For the text-containing cell, return its midpoint in (X, Y) coordinate format. 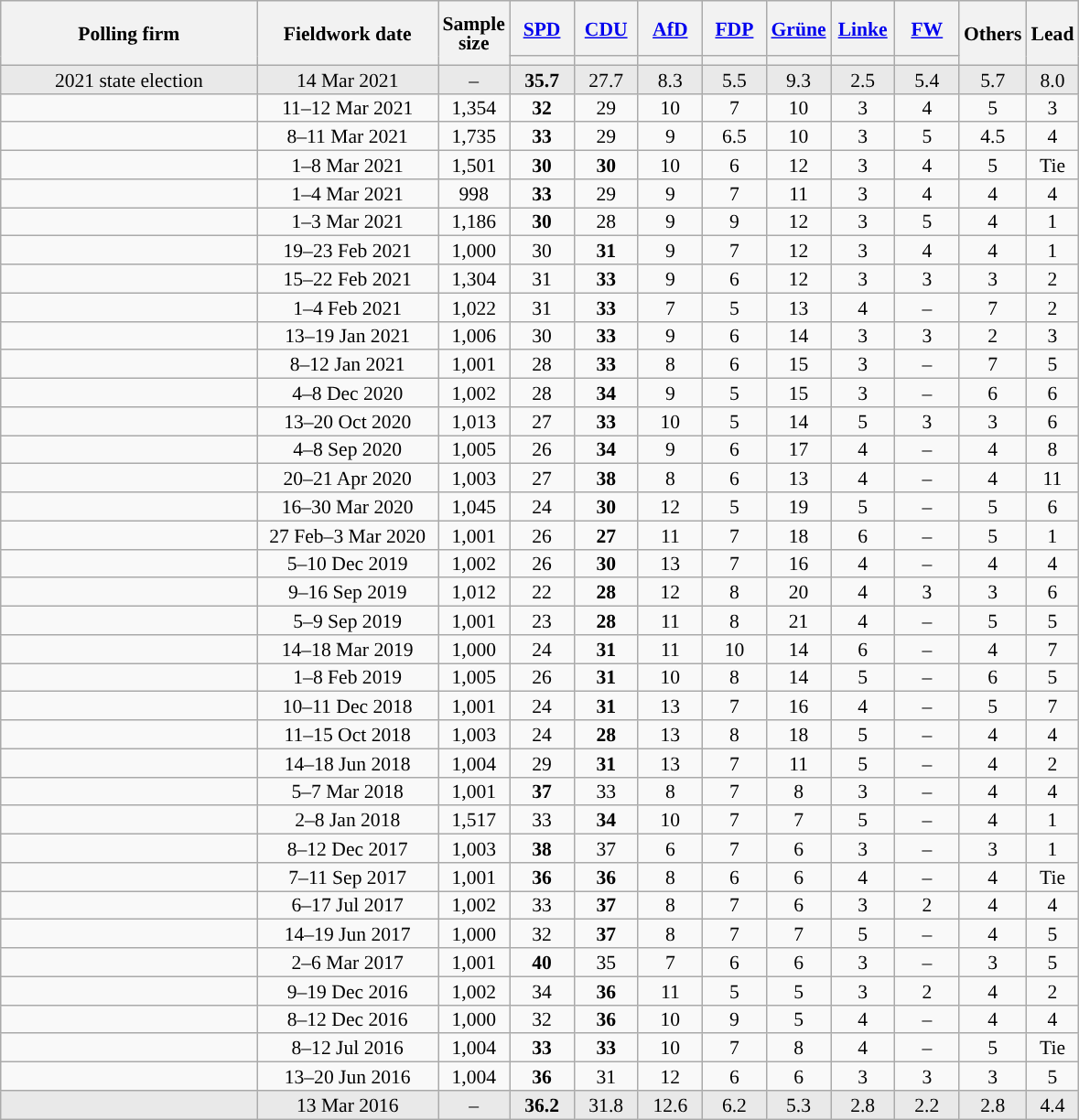
1,517 (473, 820)
2–8 Jan 2018 (348, 820)
1–4 Feb 2021 (348, 307)
2.5 (863, 79)
14–19 Jun 2017 (348, 933)
SPD (542, 28)
5.4 (927, 79)
Lead (1052, 33)
Linke (863, 28)
35.7 (542, 79)
1,006 (473, 335)
19–23 Feb 2021 (348, 251)
9.3 (798, 79)
Grüne (798, 28)
8.3 (670, 79)
5–9 Sep 2019 (348, 620)
CDU (606, 28)
16–30 Mar 2020 (348, 507)
5.3 (798, 1105)
1,501 (473, 165)
Polling firm (129, 33)
13–20 Oct 2020 (348, 421)
1,354 (473, 108)
998 (473, 194)
FDP (734, 28)
1,045 (473, 507)
1–3 Mar 2021 (348, 221)
1–4 Mar 2021 (348, 194)
27 Feb–3 Mar 2020 (348, 534)
14–18 Jun 2018 (348, 763)
20–21 Apr 2020 (348, 478)
2–6 Mar 2017 (348, 963)
1,304 (473, 278)
8–11 Mar 2021 (348, 137)
8–12 Dec 2017 (348, 849)
2021 state election (129, 79)
1–8 Feb 2019 (348, 677)
1,013 (473, 421)
1–8 Mar 2021 (348, 165)
13–20 Jun 2016 (348, 1076)
12.6 (670, 1105)
27.7 (606, 79)
8–12 Jan 2021 (348, 364)
5.5 (734, 79)
4.5 (993, 137)
35 (606, 963)
14–18 Mar 2019 (348, 650)
9–19 Dec 2016 (348, 990)
40 (542, 963)
8.0 (1052, 79)
Fieldwork date (348, 33)
5–7 Mar 2018 (348, 791)
4.4 (1052, 1105)
17 (798, 450)
31.8 (606, 1105)
2.2 (927, 1105)
10–11 Dec 2018 (348, 706)
36.2 (542, 1105)
4–8 Dec 2020 (348, 393)
11–15 Oct 2018 (348, 734)
6.2 (734, 1105)
21 (798, 620)
9–16 Sep 2019 (348, 593)
1,735 (473, 137)
1,186 (473, 221)
13–19 Jan 2021 (348, 335)
11–12 Mar 2021 (348, 108)
8–12 Dec 2016 (348, 1019)
6.5 (734, 137)
1,022 (473, 307)
23 (542, 620)
15–22 Feb 2021 (348, 278)
8–12 Jul 2016 (348, 1049)
20 (798, 593)
AfD (670, 28)
13 Mar 2016 (348, 1105)
5–10 Dec 2019 (348, 564)
22 (542, 593)
Others (993, 33)
6–17 Jul 2017 (348, 906)
14 Mar 2021 (348, 79)
19 (798, 507)
FW (927, 28)
5.7 (993, 79)
7–11 Sep 2017 (348, 877)
1,012 (473, 593)
4–8 Sep 2020 (348, 450)
Samplesize (473, 33)
